Scan for the cell matching the given text and deliver its (x, y) coordinate at center. 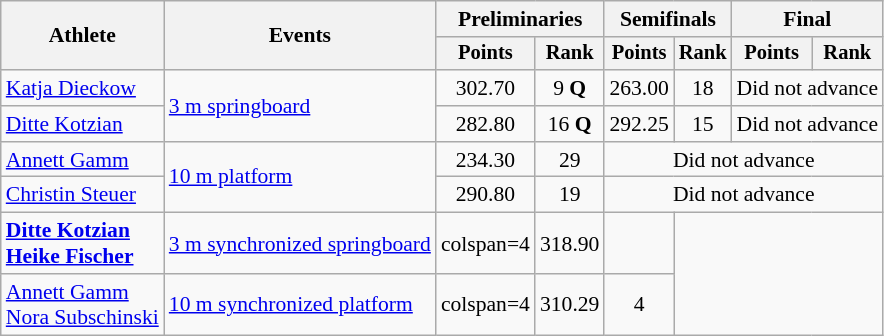
16 Q (570, 124)
318.90 (570, 244)
Katja Dieckow (82, 88)
282.80 (486, 124)
3 m springboard (300, 106)
10 m platform (300, 178)
29 (570, 160)
Ditte Kotzian (82, 124)
290.80 (486, 195)
Semifinals (668, 19)
19 (570, 195)
15 (703, 124)
Final (808, 19)
Christin Steuer (82, 195)
10 m synchronized platform (300, 304)
Annett GammNora Subschinski (82, 304)
Preliminaries (520, 19)
9 Q (570, 88)
Ditte KotzianHeike Fischer (82, 244)
4 (638, 304)
18 (703, 88)
Events (300, 36)
310.29 (570, 304)
302.70 (486, 88)
Annett Gamm (82, 160)
292.25 (638, 124)
Athlete (82, 36)
234.30 (486, 160)
3 m synchronized springboard (300, 244)
263.00 (638, 88)
